Return the (X, Y) coordinate for the center point of the cell that contains the specified text.  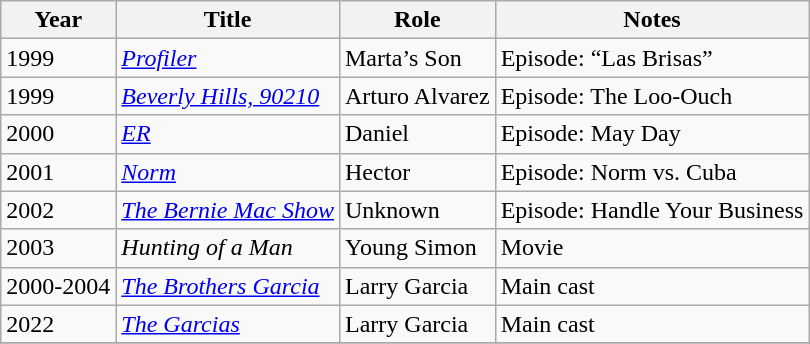
Daniel (417, 134)
Episode: May Day (652, 134)
Notes (652, 20)
2001 (58, 172)
Episode: Norm vs. Cuba (652, 172)
Marta’s Son (417, 58)
Title (228, 20)
Young Simon (417, 248)
2002 (58, 210)
2003 (58, 248)
Beverly Hills, 90210 (228, 96)
Arturo Alvarez (417, 96)
2022 (58, 324)
The Bernie Mac Show (228, 210)
Unknown (417, 210)
2000-2004 (58, 286)
Hector (417, 172)
ER (228, 134)
Movie (652, 248)
Profiler (228, 58)
Norm (228, 172)
Year (58, 20)
Episode: Handle Your Business (652, 210)
Episode: The Loo-Ouch (652, 96)
Role (417, 20)
2000 (58, 134)
Hunting of a Man (228, 248)
Episode: “Las Brisas” (652, 58)
The Brothers Garcia (228, 286)
The Garcias (228, 324)
